Search for the cell housing the specified text and yield its [x, y] center coordinate. 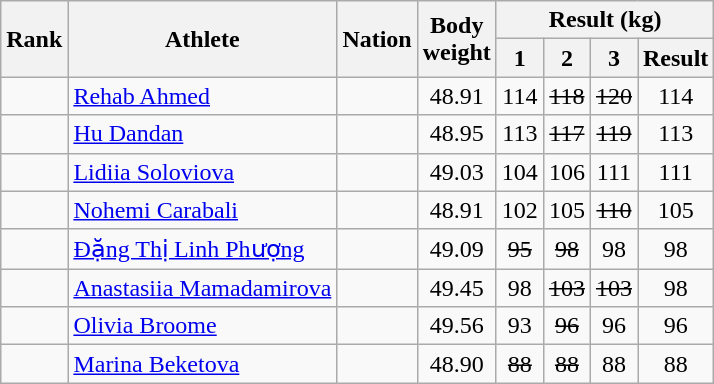
95 [520, 249]
2 [566, 58]
Olivia Broome [202, 326]
117 [566, 134]
49.56 [456, 326]
120 [614, 96]
Đặng Thị Linh Phượng [202, 249]
48.95 [456, 134]
102 [520, 210]
48.90 [456, 364]
106 [566, 172]
Result [676, 58]
104 [520, 172]
Nohemi Carabali [202, 210]
Hu Dandan [202, 134]
Nation [377, 39]
49.09 [456, 249]
3 [614, 58]
Result (kg) [605, 20]
93 [520, 326]
49.45 [456, 288]
Marina Beketova [202, 364]
Rank [34, 39]
119 [614, 134]
Rehab Ahmed [202, 96]
1 [520, 58]
49.03 [456, 172]
Anastasiia Mamadamirova [202, 288]
118 [566, 96]
110 [614, 210]
Lidiia Soloviova [202, 172]
Bodyweight [456, 39]
Athlete [202, 39]
